Determine the [x, y] coordinate at the center of the cell enclosing the given text.  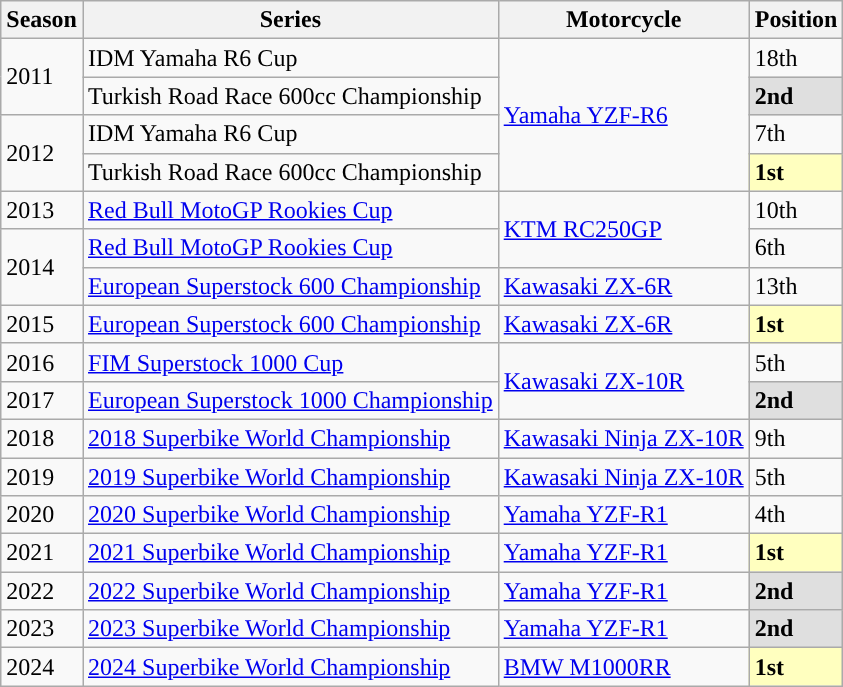
2024 Superbike World Championship [290, 667]
Position [796, 20]
2021 Superbike World Championship [290, 553]
6th [796, 248]
18th [796, 58]
2024 [42, 667]
2017 [42, 400]
2019 [42, 477]
2016 [42, 362]
2012 [42, 153]
2023 [42, 629]
2022 [42, 591]
2023 Superbike World Championship [290, 629]
BMW M1000RR [624, 667]
2013 [42, 210]
FIM Superstock 1000 Cup [290, 362]
9th [796, 438]
Kawasaki ZX-10R [624, 381]
2014 [42, 267]
2018 [42, 438]
2018 Superbike World Championship [290, 438]
2015 [42, 324]
13th [796, 286]
Motorcycle [624, 20]
2019 Superbike World Championship [290, 477]
2021 [42, 553]
Season [42, 20]
2011 [42, 77]
2022 Superbike World Championship [290, 591]
2020 [42, 515]
10th [796, 210]
KTM RC250GP [624, 229]
Series [290, 20]
2020 Superbike World Championship [290, 515]
European Superstock 1000 Championship [290, 400]
4th [796, 515]
7th [796, 134]
Yamaha YZF-R6 [624, 115]
